Find where the given text appears and provide that cell's center as (X, Y) coordinate. 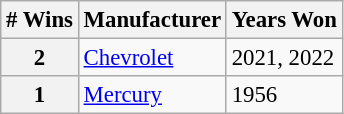
Manufacturer (152, 20)
Mercury (152, 95)
Chevrolet (152, 58)
2 (40, 58)
# Wins (40, 20)
1 (40, 95)
Years Won (284, 20)
2021, 2022 (284, 58)
1956 (284, 95)
